Extract the (X, Y) coordinate from the center of the cell holding the provided text.  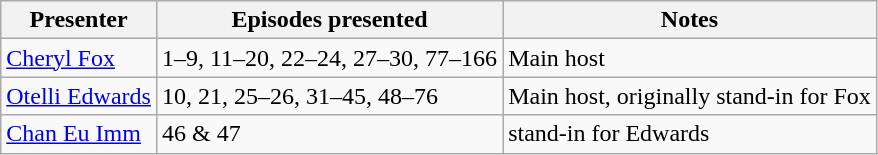
Otelli Edwards (79, 96)
Cheryl Fox (79, 58)
46 & 47 (329, 134)
1–9, 11–20, 22–24, 27–30, 77–166 (329, 58)
10, 21, 25–26, 31–45, 48–76 (329, 96)
Episodes presented (329, 20)
Presenter (79, 20)
Chan Eu Imm (79, 134)
stand-in for Edwards (690, 134)
Main host (690, 58)
Main host, originally stand-in for Fox (690, 96)
Notes (690, 20)
